Return (x, y) of the center of cell containing provided text 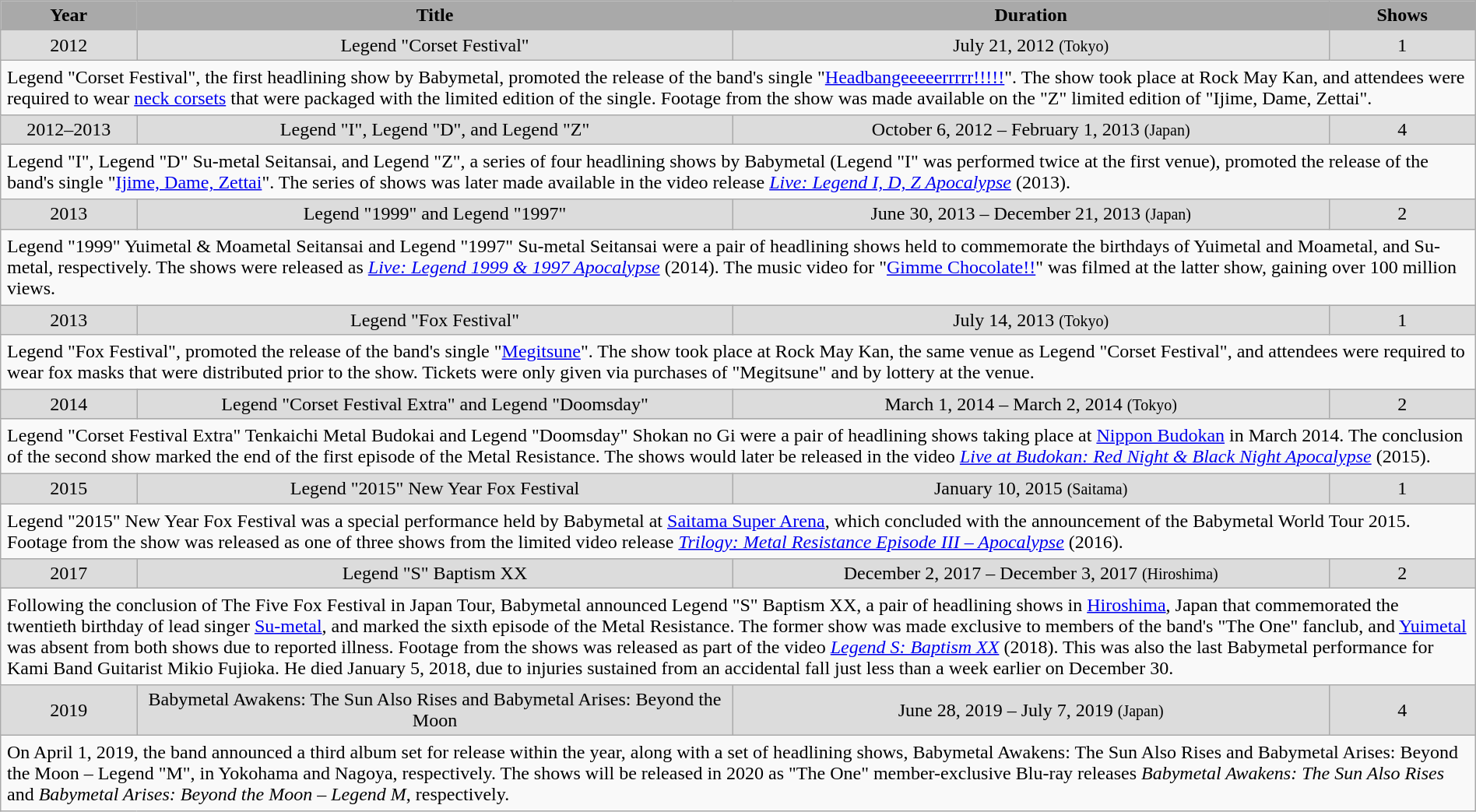
Duration (1031, 16)
Legend "1999" and Legend "1997" (435, 214)
Legend "S" Baptism XX (435, 573)
March 1, 2014 – March 2, 2014 (Tokyo) (1031, 404)
2014 (69, 404)
July 21, 2012 (Tokyo) (1031, 45)
June 30, 2013 – December 21, 2013 (Japan) (1031, 214)
2012–2013 (69, 129)
2019 (69, 710)
2012 (69, 45)
Title (435, 16)
Shows (1402, 16)
Year (69, 16)
December 2, 2017 – December 3, 2017 (Hiroshima) (1031, 573)
July 14, 2013 (Tokyo) (1031, 320)
Legend "Corset Festival" (435, 45)
June 28, 2019 – July 7, 2019 (Japan) (1031, 710)
January 10, 2015 (Saitama) (1031, 489)
Legend "Corset Festival Extra" and Legend "Doomsday" (435, 404)
2017 (69, 573)
Legend "I", Legend "D", and Legend "Z" (435, 129)
Legend "Fox Festival" (435, 320)
Legend "2015" New Year Fox Festival (435, 489)
Babymetal Awakens: The Sun Also Rises and Babymetal Arises: Beyond the Moon (435, 710)
2015 (69, 489)
October 6, 2012 – February 1, 2013 (Japan) (1031, 129)
